Return the (x, y) coordinate for the center point of the cell that contains the specified text.  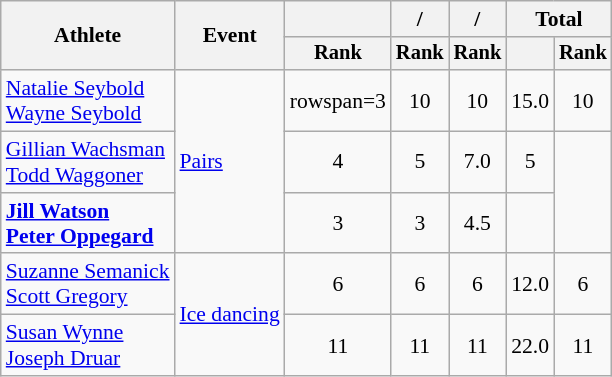
7.0 (478, 162)
Event (230, 36)
Jill WatsonPeter Oppegard (88, 224)
Suzanne SemanickScott Gregory (88, 284)
rowspan=3 (338, 100)
Susan WynneJoseph Druar (88, 346)
4 (338, 162)
15.0 (530, 100)
12.0 (530, 284)
Gillian WachsmanTodd Waggoner (88, 162)
4.5 (478, 224)
Total (558, 19)
Natalie SeyboldWayne Seybold (88, 100)
Ice dancing (230, 315)
Pairs (230, 162)
Athlete (88, 36)
22.0 (530, 346)
